Provide the (X, Y) coordinate of the cell's center where the given text is located.  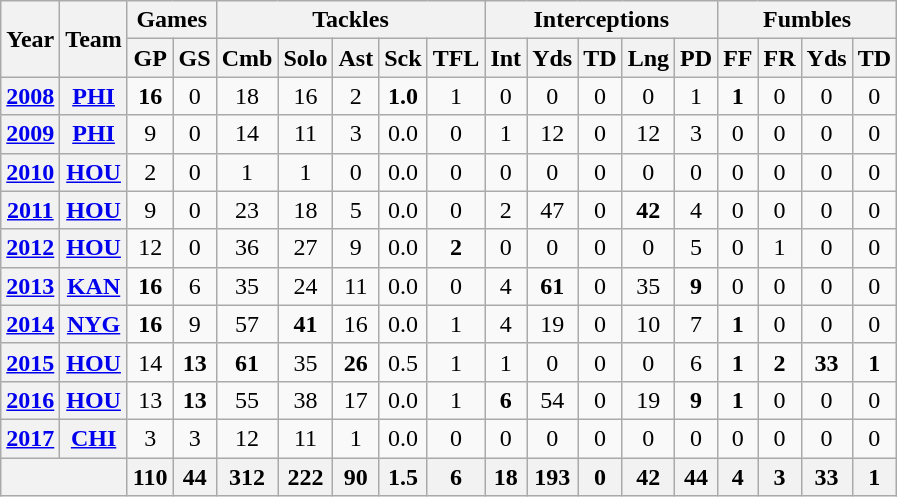
26 (356, 362)
2011 (30, 210)
Tackles (350, 20)
2016 (30, 400)
57 (247, 324)
54 (552, 400)
0.5 (403, 362)
Interceptions (602, 20)
1.0 (403, 96)
10 (648, 324)
1.5 (403, 477)
55 (247, 400)
23 (247, 210)
2015 (30, 362)
2008 (30, 96)
NYG (94, 324)
Int (506, 58)
47 (552, 210)
17 (356, 400)
Solo (306, 58)
110 (150, 477)
Games (172, 20)
PD (696, 58)
36 (247, 248)
Lng (648, 58)
41 (306, 324)
FF (738, 58)
2014 (30, 324)
TFL (456, 58)
Fumbles (808, 20)
2009 (30, 134)
Ast (356, 58)
Sck (403, 58)
Cmb (247, 58)
GP (150, 58)
2013 (30, 286)
193 (552, 477)
24 (306, 286)
38 (306, 400)
27 (306, 248)
FR (780, 58)
2012 (30, 248)
2017 (30, 438)
90 (356, 477)
GS (194, 58)
Year (30, 39)
2010 (30, 172)
7 (696, 324)
222 (306, 477)
KAN (94, 286)
CHI (94, 438)
Team (94, 39)
312 (247, 477)
